Return the (x, y) coordinate for the center point of the cell that contains the specified text.  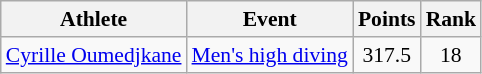
Points (387, 19)
Rank (452, 19)
Event (270, 19)
Cyrille Oumedjkane (94, 55)
Men's high diving (270, 55)
317.5 (387, 55)
Athlete (94, 19)
18 (452, 55)
